Locate the cell with the specified text and output its [x, y] center coordinate. 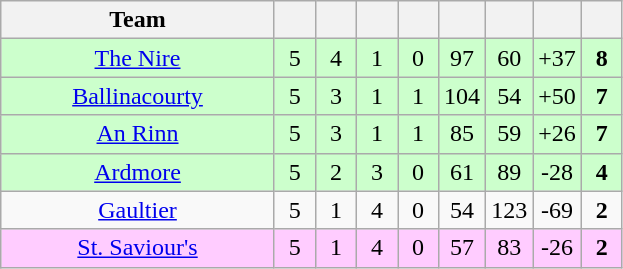
104 [462, 96]
85 [462, 134]
97 [462, 58]
8 [602, 58]
57 [462, 248]
+26 [558, 134]
59 [510, 134]
Ardmore [138, 172]
61 [462, 172]
-28 [558, 172]
-69 [558, 210]
An Rinn [138, 134]
123 [510, 210]
60 [510, 58]
+37 [558, 58]
+50 [558, 96]
83 [510, 248]
Ballinacourty [138, 96]
St. Saviour's [138, 248]
-26 [558, 248]
The Nire [138, 58]
Gaultier [138, 210]
89 [510, 172]
Team [138, 20]
